Return the (x, y) coordinate for the center point of the cell that contains the specified text.  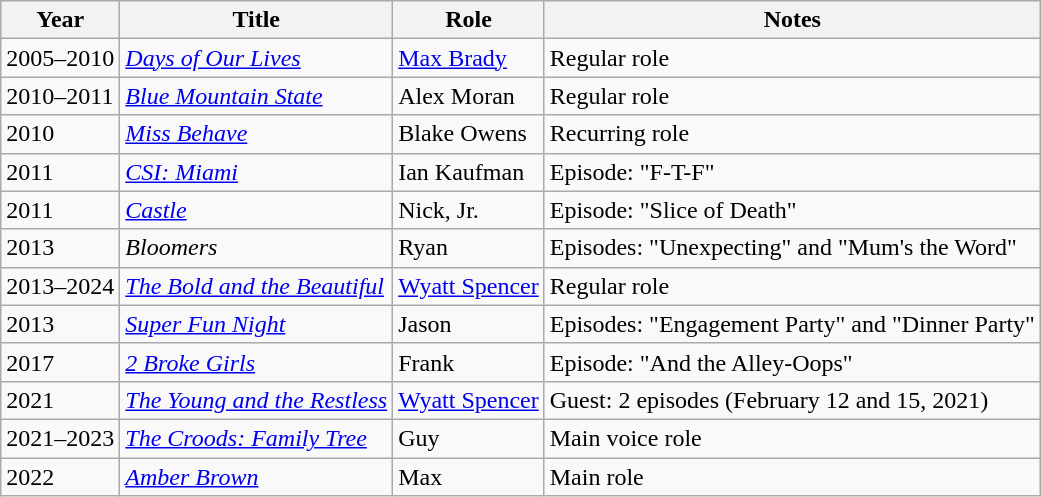
2021–2023 (60, 438)
Alex Moran (469, 96)
Guy (469, 438)
2022 (60, 477)
Amber Brown (256, 477)
Days of Our Lives (256, 58)
Year (60, 20)
Notes (792, 20)
Super Fun Night (256, 324)
Bloomers (256, 248)
Role (469, 20)
Guest: 2 episodes (February 12 and 15, 2021) (792, 400)
Episode: "F-T-F" (792, 172)
CSI: Miami (256, 172)
2010–2011 (60, 96)
Main voice role (792, 438)
2013–2024 (60, 286)
Blue Mountain State (256, 96)
Max Brady (469, 58)
Episode: "And the Alley-Oops" (792, 362)
The Young and the Restless (256, 400)
Ryan (469, 248)
The Croods: Family Tree (256, 438)
Nick, Jr. (469, 210)
Title (256, 20)
Episode: "Slice of Death" (792, 210)
The Bold and the Beautiful (256, 286)
Castle (256, 210)
Ian Kaufman (469, 172)
Max (469, 477)
Frank (469, 362)
2017 (60, 362)
Miss Behave (256, 134)
2010 (60, 134)
Jason (469, 324)
2005–2010 (60, 58)
Recurring role (792, 134)
Episodes: "Unexpecting" and "Mum's the Word" (792, 248)
2021 (60, 400)
Main role (792, 477)
2 Broke Girls (256, 362)
Episodes: "Engagement Party" and "Dinner Party" (792, 324)
Blake Owens (469, 134)
